For the text-containing cell, return its midpoint in [X, Y] coordinate format. 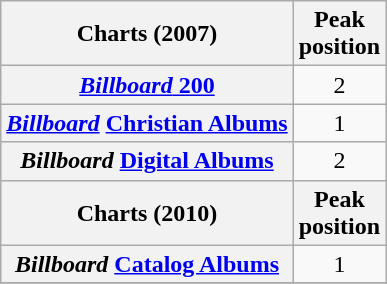
Charts (2007) [147, 34]
Charts (2010) [147, 212]
Billboard Catalog Albums [147, 264]
Billboard 200 [147, 85]
Billboard Digital Albums [147, 161]
Billboard Christian Albums [147, 123]
